For the text-containing cell, return its midpoint in [x, y] coordinate format. 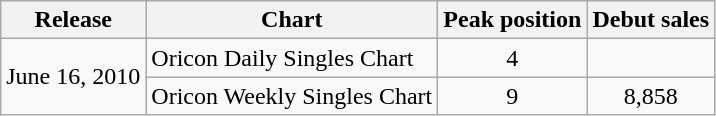
Debut sales [651, 20]
Release [74, 20]
Oricon Weekly Singles Chart [292, 96]
Oricon Daily Singles Chart [292, 58]
4 [512, 58]
Peak position [512, 20]
8,858 [651, 96]
June 16, 2010 [74, 77]
9 [512, 96]
Chart [292, 20]
